Capture the cell that displays the provided text and extract its (X, Y) central coordinate. 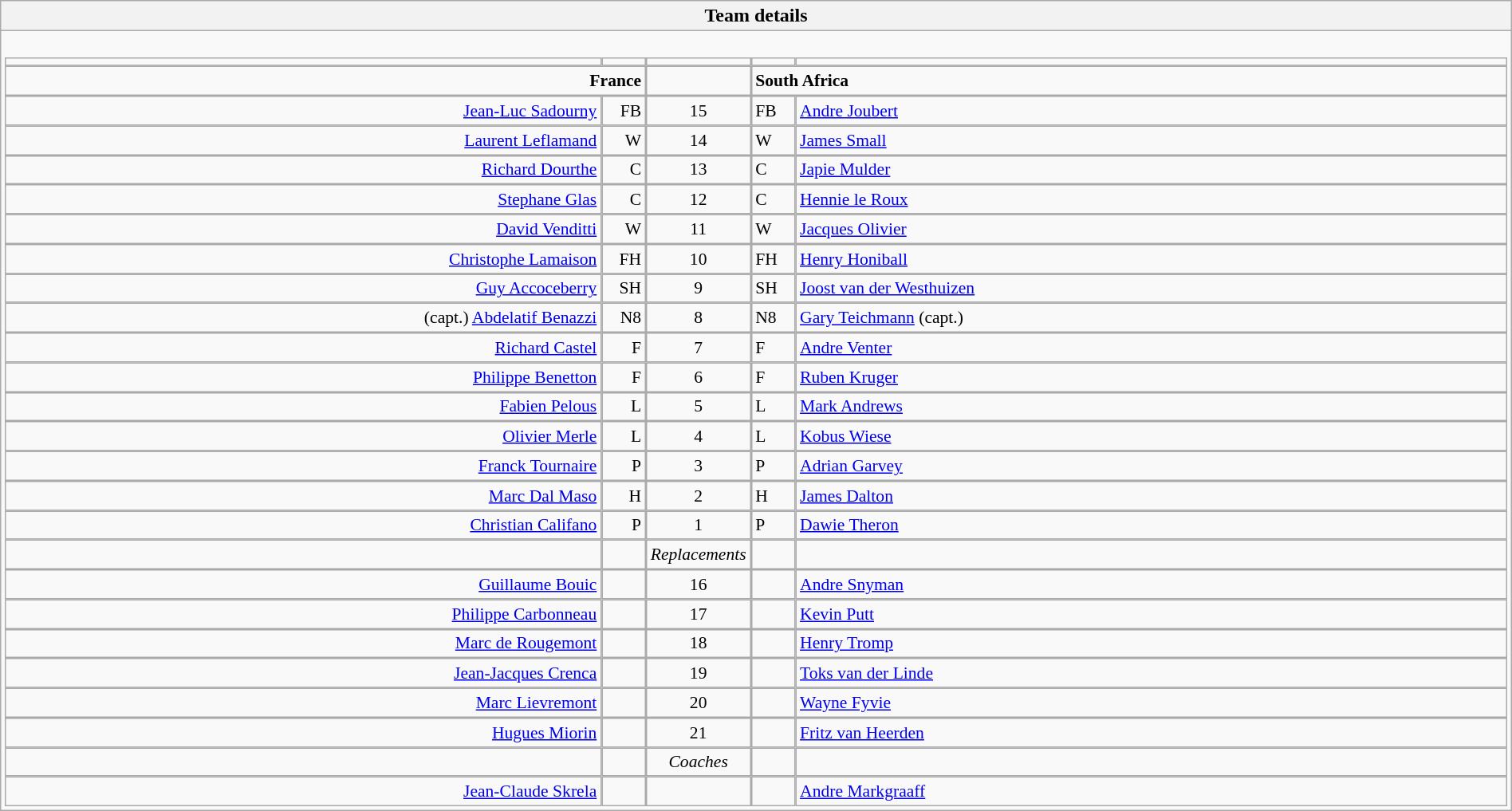
2 (699, 496)
13 (699, 169)
Franck Tournaire (303, 466)
Andre Markgraaff (1151, 791)
Team details (756, 16)
South Africa (1128, 81)
James Small (1151, 140)
Marc Dal Maso (303, 496)
David Venditti (303, 230)
Marc de Rougemont (303, 643)
Christophe Lamaison (303, 258)
14 (699, 140)
Jean-Jacques Crenca (303, 673)
4 (699, 435)
James Dalton (1151, 496)
Kobus Wiese (1151, 435)
Wayne Fyvie (1151, 703)
1 (699, 525)
Philippe Benetton (303, 376)
Richard Castel (303, 348)
12 (699, 199)
Andre Venter (1151, 348)
Guy Accoceberry (303, 289)
Adrian Garvey (1151, 466)
Henry Honiball (1151, 258)
19 (699, 673)
9 (699, 289)
17 (699, 614)
Kevin Putt (1151, 614)
20 (699, 703)
Jean-Claude Skrela (303, 791)
5 (699, 407)
Laurent Leflamand (303, 140)
8 (699, 317)
16 (699, 584)
10 (699, 258)
18 (699, 643)
Dawie Theron (1151, 525)
Ruben Kruger (1151, 376)
Coaches (699, 762)
Hugues Miorin (303, 732)
11 (699, 230)
Gary Teichmann (capt.) (1151, 317)
Richard Dourthe (303, 169)
Japie Mulder (1151, 169)
Joost van der Westhuizen (1151, 289)
Christian Califano (303, 525)
Toks van der Linde (1151, 673)
3 (699, 466)
Andre Joubert (1151, 110)
Replacements (699, 555)
Andre Snyman (1151, 584)
Hennie le Roux (1151, 199)
Mark Andrews (1151, 407)
7 (699, 348)
6 (699, 376)
(capt.) Abdelatif Benazzi (303, 317)
15 (699, 110)
Jacques Olivier (1151, 230)
Guillaume Bouic (303, 584)
Jean-Luc Sadourny (303, 110)
Henry Tromp (1151, 643)
Stephane Glas (303, 199)
France (325, 81)
21 (699, 732)
Marc Lievremont (303, 703)
Fabien Pelous (303, 407)
Olivier Merle (303, 435)
Philippe Carbonneau (303, 614)
Fritz van Heerden (1151, 732)
